Capture the cell that displays the provided text and extract its (x, y) central coordinate. 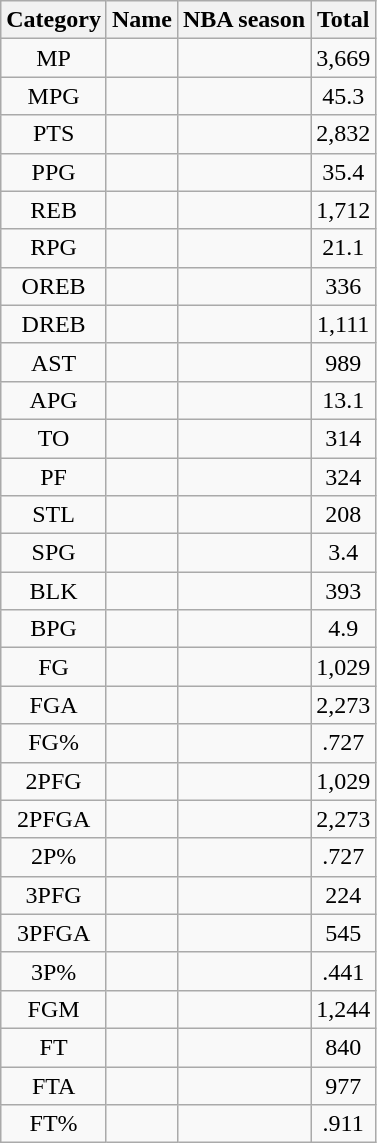
13.1 (344, 400)
3.4 (344, 553)
.911 (344, 1124)
Name (142, 20)
FGM (54, 1009)
MP (54, 58)
336 (344, 286)
2,832 (344, 134)
3,669 (344, 58)
BLK (54, 591)
1,244 (344, 1009)
SPG (54, 553)
FT% (54, 1124)
TO (54, 438)
2PFG (54, 781)
PTS (54, 134)
FGA (54, 705)
2PFGA (54, 819)
BPG (54, 629)
Category (54, 20)
RPG (54, 248)
324 (344, 477)
AST (54, 362)
4.9 (344, 629)
MPG (54, 96)
3PFGA (54, 933)
3P% (54, 971)
FT (54, 1047)
NBA season (244, 20)
FTA (54, 1085)
DREB (54, 324)
3PFG (54, 895)
45.3 (344, 96)
.441 (344, 971)
1,111 (344, 324)
Total (344, 20)
OREB (54, 286)
977 (344, 1085)
FG% (54, 743)
PF (54, 477)
393 (344, 591)
REB (54, 210)
2P% (54, 857)
840 (344, 1047)
208 (344, 515)
PPG (54, 172)
1,712 (344, 210)
35.4 (344, 172)
STL (54, 515)
21.1 (344, 248)
APG (54, 400)
224 (344, 895)
314 (344, 438)
FG (54, 667)
545 (344, 933)
989 (344, 362)
